Provide the (x, y) coordinate of the cell's center where the given text is located.  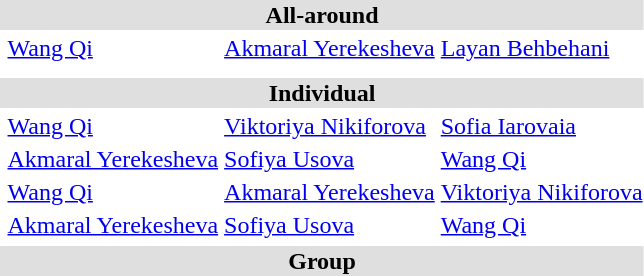
Group (322, 261)
Sofia Iarovaia (542, 126)
Layan Behbehani (542, 48)
All-around (322, 15)
Individual (322, 93)
